Find where the given text appears and provide that cell's center as [X, Y] coordinate. 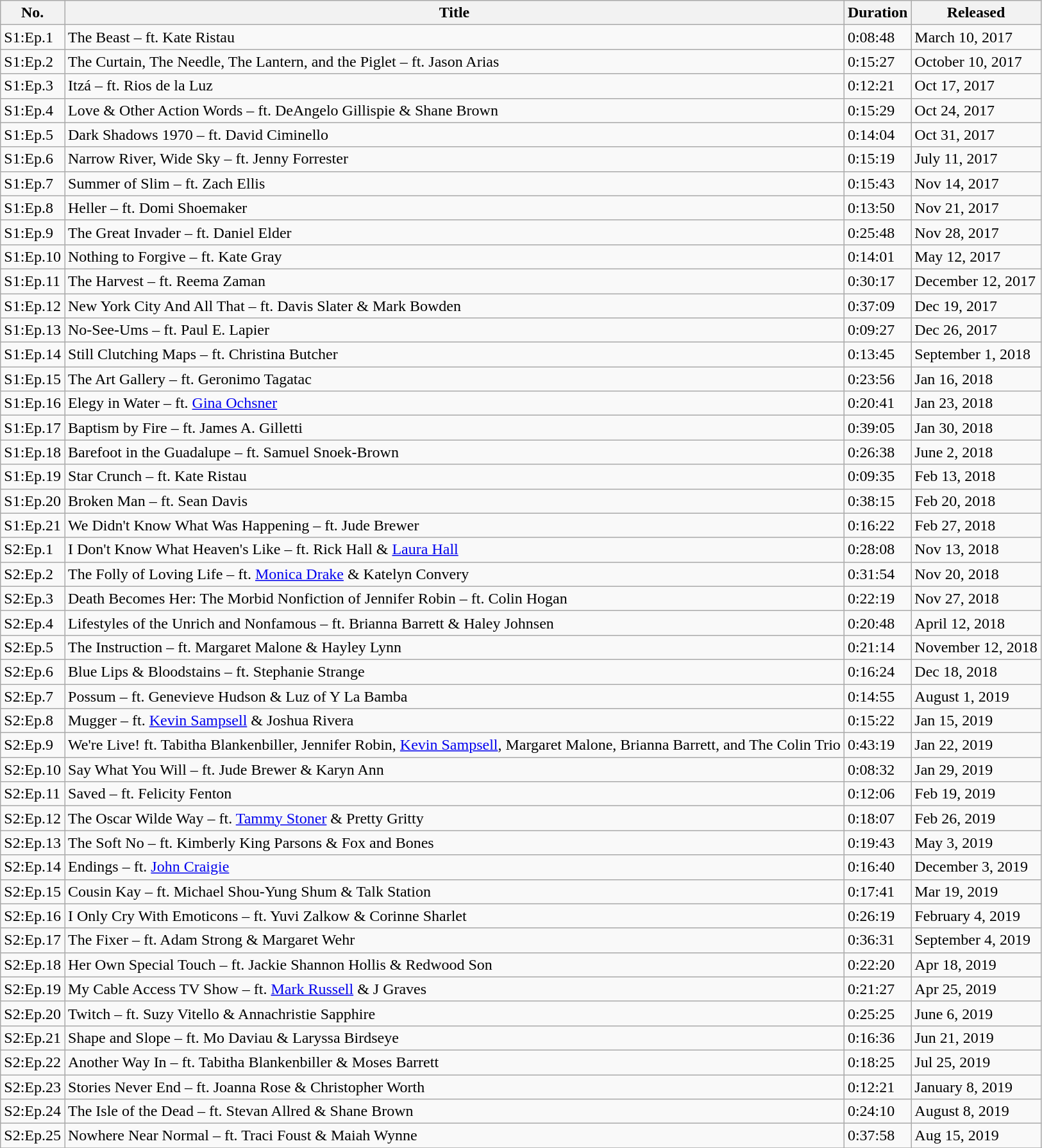
S1:Ep.9 [33, 232]
Jan 22, 2019 [976, 745]
S2:Ep.16 [33, 916]
I Don't Know What Heaven's Like – ft. Rick Hall & Laura Hall [454, 550]
The Isle of the Dead – ft. Stevan Allred & Shane Brown [454, 1111]
Endings – ft. John Craigie [454, 867]
October 10, 2017 [976, 62]
Nov 21, 2017 [976, 208]
December 3, 2019 [976, 867]
S1:Ep.15 [33, 379]
0:15:22 [877, 721]
0:13:45 [877, 355]
S2:Ep.17 [33, 940]
0:17:41 [877, 891]
Feb 19, 2019 [976, 794]
S2:Ep.5 [33, 647]
Jan 16, 2018 [976, 379]
Dec 26, 2017 [976, 330]
S2:Ep.11 [33, 794]
Title [454, 13]
S1:Ep.3 [33, 86]
0:15:43 [877, 183]
S1:Ep.16 [33, 403]
S2:Ep.15 [33, 891]
Stories Never End – ft. Joanna Rose & Christopher Worth [454, 1087]
0:22:19 [877, 598]
Oct 17, 2017 [976, 86]
The Beast – ft. Kate Ristau [454, 37]
0:25:48 [877, 232]
S1:Ep.8 [33, 208]
S1:Ep.7 [33, 183]
The Oscar Wilde Way – ft. Tammy Stoner & Pretty Gritty [454, 818]
We're Live! ft. Tabitha Blankenbiller, Jennifer Robin, Kevin Sampsell, Margaret Malone, Brianna Barrett, and The Colin Trio [454, 745]
S1:Ep.12 [33, 306]
Summer of Slim – ft. Zach Ellis [454, 183]
September 4, 2019 [976, 940]
0:14:04 [877, 135]
S2:Ep.6 [33, 671]
0:16:36 [877, 1038]
Nov 20, 2018 [976, 574]
S2:Ep.18 [33, 965]
No-See-Ums – ft. Paul E. Lapier [454, 330]
Nowhere Near Normal – ft. Traci Foust & Maiah Wynne [454, 1136]
Aug 15, 2019 [976, 1136]
May 3, 2019 [976, 843]
Nov 27, 2018 [976, 598]
0:13:50 [877, 208]
Saved – ft. Felicity Fenton [454, 794]
Her Own Special Touch – ft. Jackie Shannon Hollis & Redwood Son [454, 965]
0:43:19 [877, 745]
S2:Ep.22 [33, 1062]
Jul 25, 2019 [976, 1062]
0:20:48 [877, 623]
0:18:07 [877, 818]
April 12, 2018 [976, 623]
0:22:20 [877, 965]
June 2, 2018 [976, 452]
0:21:14 [877, 647]
0:09:35 [877, 477]
Nov 14, 2017 [976, 183]
The Instruction – ft. Margaret Malone & Hayley Lynn [454, 647]
S2:Ep.13 [33, 843]
Jan 29, 2019 [976, 770]
Say What You Will – ft. Jude Brewer & Karyn Ann [454, 770]
0:15:29 [877, 110]
0:37:58 [877, 1136]
Jan 23, 2018 [976, 403]
July 11, 2017 [976, 159]
Still Clutching Maps – ft. Christina Butcher [454, 355]
0:16:22 [877, 525]
Dec 18, 2018 [976, 671]
0:21:27 [877, 989]
My Cable Access TV Show – ft. Mark Russell & J Graves [454, 989]
0:36:31 [877, 940]
0:26:19 [877, 916]
Released [976, 13]
Elegy in Water – ft. Gina Ochsner [454, 403]
Heller – ft. Domi Shoemaker [454, 208]
No. [33, 13]
February 4, 2019 [976, 916]
Itzá – ft. Rios de la Luz [454, 86]
S2:Ep.9 [33, 745]
S1:Ep.2 [33, 62]
0:23:56 [877, 379]
0:25:25 [877, 1013]
Nothing to Forgive – ft. Kate Gray [454, 257]
Another Way In – ft. Tabitha Blankenbiller & Moses Barrett [454, 1062]
S1:Ep.6 [33, 159]
The Curtain, The Needle, The Lantern, and the Piglet – ft. Jason Arias [454, 62]
S2:Ep.2 [33, 574]
0:24:10 [877, 1111]
0:38:15 [877, 501]
New York City And All That – ft. Davis Slater & Mark Bowden [454, 306]
Apr 25, 2019 [976, 989]
Lifestyles of the Unrich and Nonfamous – ft. Brianna Barrett & Haley Johnsen [454, 623]
Nov 28, 2017 [976, 232]
Possum – ft. Genevieve Hudson & Luz of Y La Bamba [454, 696]
0:15:19 [877, 159]
Apr 18, 2019 [976, 965]
The Folly of Loving Life – ft. Monica Drake & Katelyn Convery [454, 574]
S1:Ep.18 [33, 452]
0:37:09 [877, 306]
0:31:54 [877, 574]
Death Becomes Her: The Morbid Nonfiction of Jennifer Robin – ft. Colin Hogan [454, 598]
0:39:05 [877, 428]
S2:Ep.3 [33, 598]
S1:Ep.21 [33, 525]
0:16:24 [877, 671]
The Soft No – ft. Kimberly King Parsons & Fox and Bones [454, 843]
S2:Ep.14 [33, 867]
Blue Lips & Bloodstains – ft. Stephanie Strange [454, 671]
May 12, 2017 [976, 257]
0:12:06 [877, 794]
Duration [877, 13]
0:30:17 [877, 281]
September 1, 2018 [976, 355]
January 8, 2019 [976, 1087]
S1:Ep.5 [33, 135]
Nov 13, 2018 [976, 550]
0:08:48 [877, 37]
We Didn't Know What Was Happening – ft. Jude Brewer [454, 525]
S1:Ep.17 [33, 428]
August 8, 2019 [976, 1111]
S1:Ep.11 [33, 281]
0:28:08 [877, 550]
S2:Ep.23 [33, 1087]
0:14:01 [877, 257]
Cousin Kay – ft. Michael Shou-Yung Shum & Talk Station [454, 891]
Barefoot in the Guadalupe – ft. Samuel Snoek-Brown [454, 452]
S2:Ep.4 [33, 623]
November 12, 2018 [976, 647]
Dec 19, 2017 [976, 306]
0:14:55 [877, 696]
S2:Ep.25 [33, 1136]
August 1, 2019 [976, 696]
Feb 26, 2019 [976, 818]
S2:Ep.12 [33, 818]
Jan 30, 2018 [976, 428]
The Great Invader – ft. Daniel Elder [454, 232]
S2:Ep.24 [33, 1111]
Love & Other Action Words – ft. DeAngelo Gillispie & Shane Brown [454, 110]
S2:Ep.8 [33, 721]
S2:Ep.19 [33, 989]
S1:Ep.13 [33, 330]
Feb 27, 2018 [976, 525]
Narrow River, Wide Sky – ft. Jenny Forrester [454, 159]
S1:Ep.4 [33, 110]
I Only Cry With Emoticons – ft. Yuvi Zalkow & Corinne Sharlet [454, 916]
S1:Ep.19 [33, 477]
0:18:25 [877, 1062]
S2:Ep.1 [33, 550]
S1:Ep.1 [33, 37]
Jun 21, 2019 [976, 1038]
0:26:38 [877, 452]
The Art Gallery – ft. Geronimo Tagatac [454, 379]
Oct 24, 2017 [976, 110]
S2:Ep.21 [33, 1038]
0:09:27 [877, 330]
Feb 13, 2018 [976, 477]
The Fixer – ft. Adam Strong & Margaret Wehr [454, 940]
Feb 20, 2018 [976, 501]
S1:Ep.10 [33, 257]
0:15:27 [877, 62]
Shape and Slope – ft. Mo Daviau & Laryssa Birdseye [454, 1038]
S2:Ep.10 [33, 770]
S1:Ep.14 [33, 355]
March 10, 2017 [976, 37]
0:19:43 [877, 843]
Mugger – ft. Kevin Sampsell & Joshua Rivera [454, 721]
Jan 15, 2019 [976, 721]
Star Crunch – ft. Kate Ristau [454, 477]
S1:Ep.20 [33, 501]
0:20:41 [877, 403]
S2:Ep.20 [33, 1013]
The Harvest – ft. Reema Zaman [454, 281]
June 6, 2019 [976, 1013]
Twitch – ft. Suzy Vitello & Annachristie Sapphire [454, 1013]
Broken Man – ft. Sean Davis [454, 501]
Mar 19, 2019 [976, 891]
Dark Shadows 1970 – ft. David Ciminello [454, 135]
0:08:32 [877, 770]
S2:Ep.7 [33, 696]
Baptism by Fire – ft. James A. Gilletti [454, 428]
Oct 31, 2017 [976, 135]
December 12, 2017 [976, 281]
0:16:40 [877, 867]
